Identify which cell holds the provided text, then report its [x, y] central coordinate. 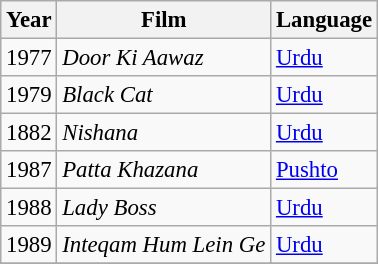
Year [29, 20]
1987 [29, 170]
1882 [29, 133]
1989 [29, 245]
Language [324, 20]
Lady Boss [164, 208]
1979 [29, 95]
Door Ki Aawaz [164, 58]
Film [164, 20]
Pushto [324, 170]
Patta Khazana [164, 170]
Black Cat [164, 95]
Nishana [164, 133]
1977 [29, 58]
Inteqam Hum Lein Ge [164, 245]
1988 [29, 208]
